Identify which cell holds the provided text, then report its (x, y) central coordinate. 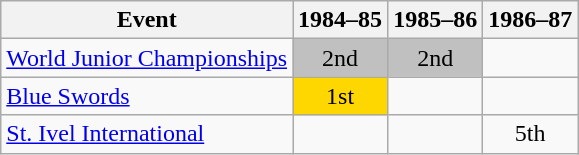
1986–87 (530, 20)
Blue Swords (147, 96)
1st (340, 96)
1984–85 (340, 20)
5th (530, 134)
Event (147, 20)
World Junior Championships (147, 58)
1985–86 (436, 20)
St. Ivel International (147, 134)
